From the cell containing the given text, extract its center point as (x, y) coordinate. 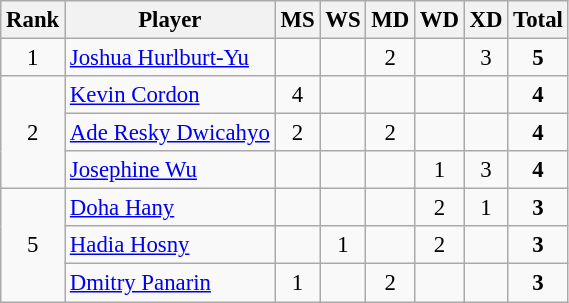
Doha Hany (170, 208)
Dmitry Panarin (170, 283)
MD (390, 20)
WS (343, 20)
XD (486, 20)
MS (298, 20)
WD (439, 20)
Josephine Wu (170, 170)
Hadia Hosny (170, 245)
Joshua Hurlburt-Yu (170, 58)
Player (170, 20)
Rank (33, 20)
Total (538, 20)
Ade Resky Dwicahyo (170, 133)
Kevin Cordon (170, 95)
